From the cell containing the given text, extract its center point as [x, y] coordinate. 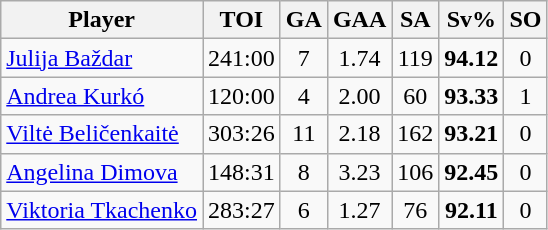
Sv% [472, 20]
2.00 [359, 96]
60 [416, 96]
119 [416, 58]
148:31 [242, 172]
2.18 [359, 134]
76 [416, 210]
SO [526, 20]
303:26 [242, 134]
Viktoria Tkachenko [102, 210]
92.45 [472, 172]
11 [304, 134]
1.74 [359, 58]
TOI [242, 20]
162 [416, 134]
3.23 [359, 172]
120:00 [242, 96]
94.12 [472, 58]
93.21 [472, 134]
1 [526, 96]
241:00 [242, 58]
Andrea Kurkó [102, 96]
106 [416, 172]
283:27 [242, 210]
93.33 [472, 96]
SA [416, 20]
92.11 [472, 210]
Player [102, 20]
4 [304, 96]
Angelina Dimova [102, 172]
GA [304, 20]
GAA [359, 20]
6 [304, 210]
Viltė Beličenkaitė [102, 134]
Julija Baždar [102, 58]
7 [304, 58]
1.27 [359, 210]
8 [304, 172]
